Output the (X, Y) coordinate of the center of the cell containing the given text.  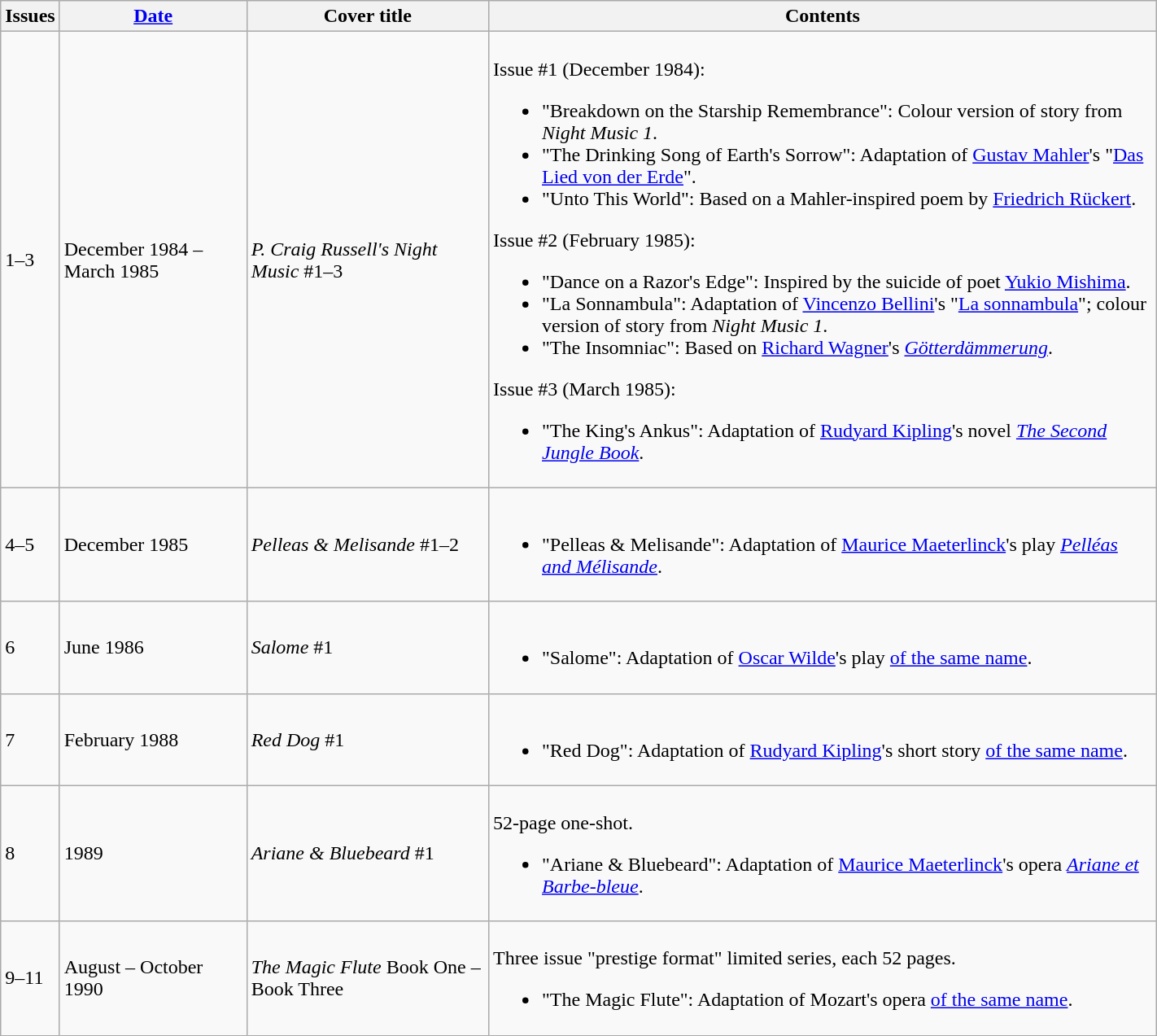
Issues (30, 16)
The Magic Flute Book One – Book Three (368, 978)
6 (30, 648)
Date (153, 16)
Contents (823, 16)
1989 (153, 853)
"Red Dog": Adaptation of Rudyard Kipling's short story of the same name. (823, 739)
June 1986 (153, 648)
December 1985 (153, 544)
December 1984 – March 1985 (153, 260)
1–3 (30, 260)
Red Dog #1 (368, 739)
"Salome": Adaptation of Oscar Wilde's play of the same name. (823, 648)
Ariane & Bluebeard #1 (368, 853)
Cover title (368, 16)
8 (30, 853)
52-page one-shot."Ariane & Bluebeard": Adaptation of Maurice Maeterlinck's opera Ariane et Barbe-bleue. (823, 853)
Salome #1 (368, 648)
August – October 1990 (153, 978)
"Pelleas & Melisande": Adaptation of Maurice Maeterlinck's play Pelléas and Mélisande. (823, 544)
P. Craig Russell's Night Music #1–3 (368, 260)
7 (30, 739)
9–11 (30, 978)
Pelleas & Melisande #1–2 (368, 544)
4–5 (30, 544)
February 1988 (153, 739)
Three issue "prestige format" limited series, each 52 pages."The Magic Flute": Adaptation of Mozart's opera of the same name. (823, 978)
